Scan for the cell matching the given text and deliver its [X, Y] coordinate at center. 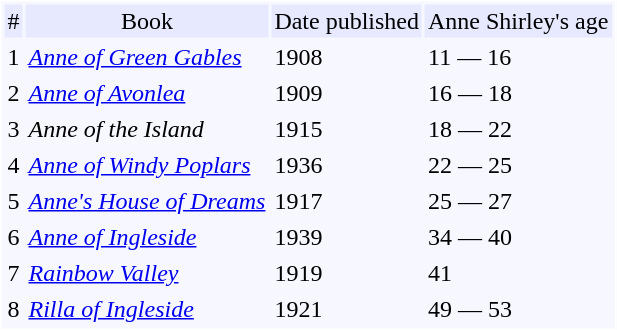
Rilla of Ingleside [148, 308]
7 [13, 272]
# [13, 20]
Anne of Ingleside [148, 236]
2 [13, 92]
25 — 27 [518, 200]
11 — 16 [518, 56]
1919 [346, 272]
8 [13, 308]
Anne of Avonlea [148, 92]
16 — 18 [518, 92]
Anne of the Island [148, 128]
1936 [346, 164]
1908 [346, 56]
1 [13, 56]
Date published [346, 20]
1921 [346, 308]
Anne of Windy Poplars [148, 164]
41 [518, 272]
1909 [346, 92]
22 — 25 [518, 164]
34 — 40 [518, 236]
Anne's House of Dreams [148, 200]
3 [13, 128]
1915 [346, 128]
1939 [346, 236]
6 [13, 236]
18 — 22 [518, 128]
Book [148, 20]
4 [13, 164]
49 — 53 [518, 308]
1917 [346, 200]
Rainbow Valley [148, 272]
Anne of Green Gables [148, 56]
5 [13, 200]
Anne Shirley's age [518, 20]
